Find where the given text appears and provide that cell's center as [X, Y] coordinate. 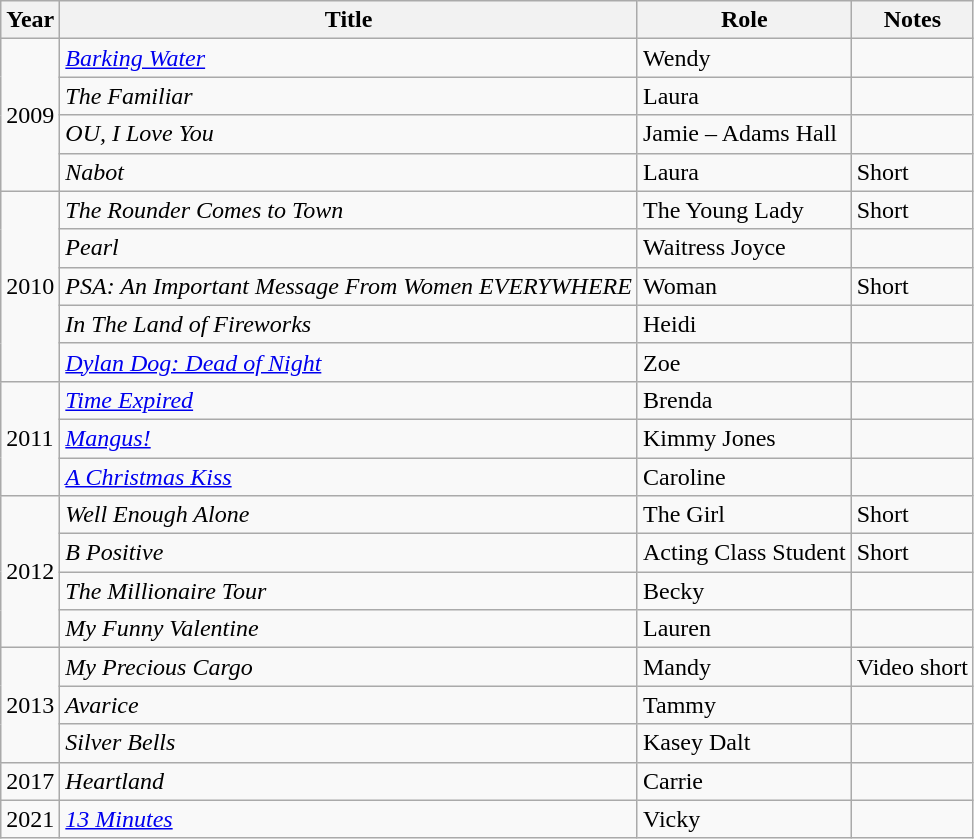
Heidi [744, 324]
A Christmas Kiss [349, 477]
My Precious Cargo [349, 667]
Kasey Dalt [744, 743]
In The Land of Fireworks [349, 324]
Pearl [349, 248]
Notes [912, 20]
Kimmy Jones [744, 438]
2017 [30, 781]
Waitress Joyce [744, 248]
Title [349, 20]
Heartland [349, 781]
My Funny Valentine [349, 629]
Vicky [744, 819]
Dylan Dog: Dead of Night [349, 362]
2021 [30, 819]
Woman [744, 286]
Year [30, 20]
Mandy [744, 667]
The Rounder Comes to Town [349, 210]
Nabot [349, 172]
Brenda [744, 400]
Lauren [744, 629]
2011 [30, 438]
The Familiar [349, 96]
Jamie – Adams Hall [744, 134]
Mangus! [349, 438]
Well Enough Alone [349, 515]
Zoe [744, 362]
Barking Water [349, 58]
Wendy [744, 58]
13 Minutes [349, 819]
Carrie [744, 781]
The Millionaire Tour [349, 591]
Silver Bells [349, 743]
Becky [744, 591]
2009 [30, 115]
Avarice [349, 705]
PSA: An Important Message From Women EVERYWHERE [349, 286]
Video short [912, 667]
2010 [30, 286]
B Positive [349, 553]
Caroline [744, 477]
Time Expired [349, 400]
The Young Lady [744, 210]
Acting Class Student [744, 553]
Tammy [744, 705]
2013 [30, 705]
The Girl [744, 515]
Role [744, 20]
2012 [30, 572]
OU, I Love You [349, 134]
